Pinpoint the cell where the given text exists, returning its (x, y) midpoint coordinate. 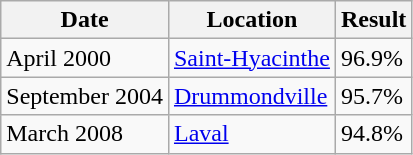
95.7% (373, 96)
April 2000 (85, 58)
March 2008 (85, 134)
96.9% (373, 58)
Laval (252, 134)
Saint-Hyacinthe (252, 58)
September 2004 (85, 96)
Result (373, 20)
94.8% (373, 134)
Drummondville (252, 96)
Date (85, 20)
Location (252, 20)
